Detect which cell encompasses the target text, then output its [x, y] center coordinate. 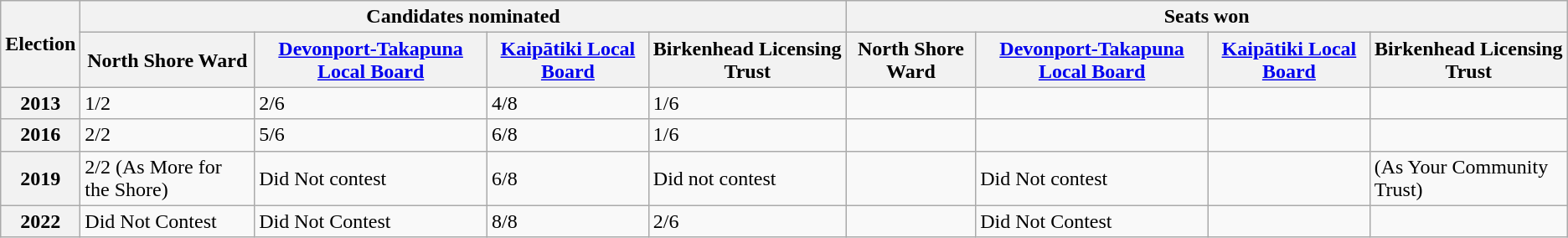
2/2 (As More for the Shore) [168, 178]
4/8 [568, 103]
1/2 [168, 103]
2013 [40, 103]
2016 [40, 135]
Did not contest [747, 178]
(As Your Community Trust) [1468, 178]
8/8 [568, 221]
5/6 [371, 135]
Election [40, 44]
2/2 [168, 135]
2019 [40, 178]
Seats won [1206, 17]
2022 [40, 221]
Candidates nominated [463, 17]
